Return the (x, y) coordinate for the center point of the cell that contains the specified text.  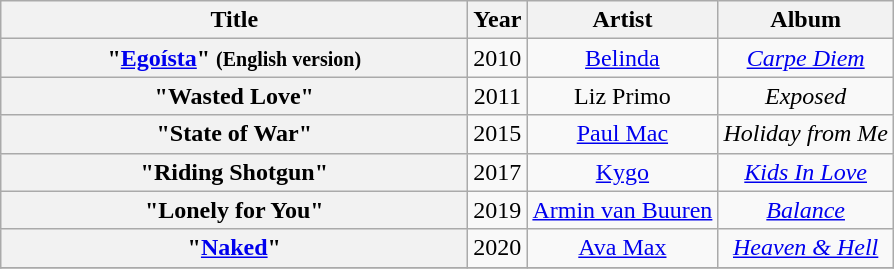
2011 (498, 96)
Ava Max (622, 248)
Title (234, 20)
"Wasted Love" (234, 96)
Artist (622, 20)
2019 (498, 210)
"Riding Shotgun" (234, 172)
"Egoísta" (English version) (234, 58)
Armin van Buuren (622, 210)
Year (498, 20)
2017 (498, 172)
Kids In Love (806, 172)
Exposed (806, 96)
Carpe Diem (806, 58)
Album (806, 20)
2020 (498, 248)
Paul Mac (622, 134)
Heaven & Hell (806, 248)
Holiday from Me (806, 134)
Balance (806, 210)
"State of War" (234, 134)
Liz Primo (622, 96)
2010 (498, 58)
"Naked" (234, 248)
Kygo (622, 172)
2015 (498, 134)
"Lonely for You" (234, 210)
Belinda (622, 58)
